Detect which cell encompasses the target text, then output its [x, y] center coordinate. 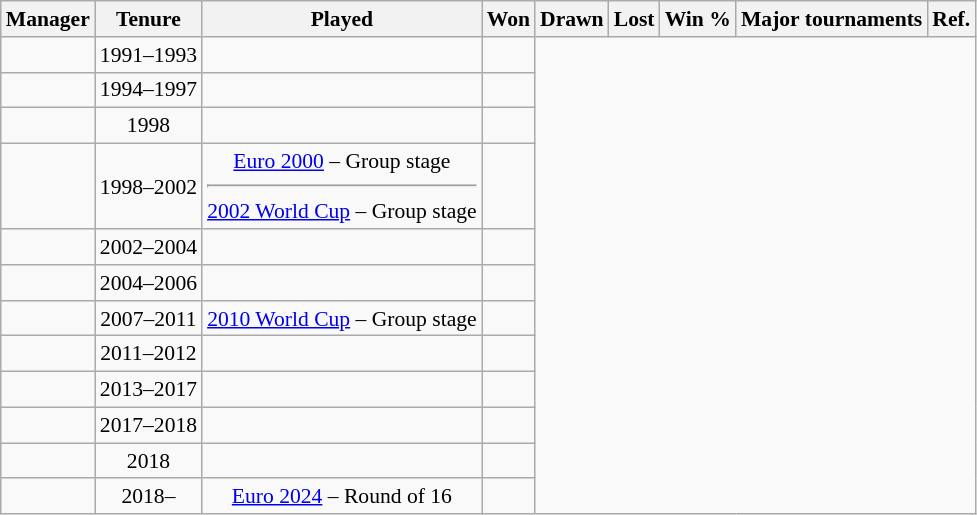
Drawn [572, 19]
1994–1997 [148, 90]
2018 [148, 461]
Lost [634, 19]
Major tournaments [832, 19]
2007–2011 [148, 319]
2004–2006 [148, 283]
2002–2004 [148, 247]
2017–2018 [148, 425]
Euro 2000 – Group stage2002 World Cup – Group stage [342, 187]
2013–2017 [148, 390]
1998–2002 [148, 187]
1998 [148, 126]
Ref. [951, 19]
Manager [48, 19]
2010 World Cup – Group stage [342, 319]
Win % [698, 19]
Played [342, 19]
1991–1993 [148, 55]
Tenure [148, 19]
Euro 2024 – Round of 16 [342, 497]
Won [508, 19]
2011–2012 [148, 354]
2018– [148, 497]
